Provide the (X, Y) coordinate of the cell's center where the given text is located.  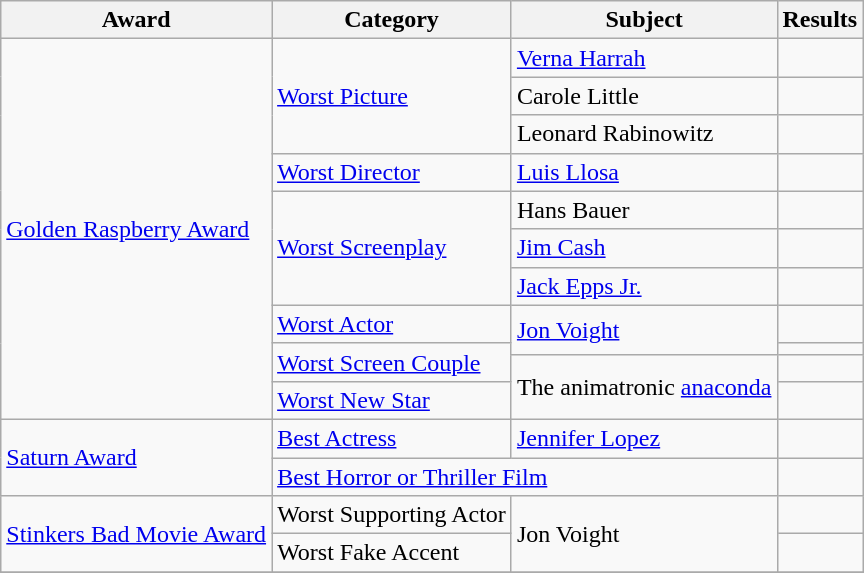
Saturn Award (136, 457)
Golden Raspberry Award (136, 230)
Category (392, 20)
Worst Director (392, 172)
Carole Little (644, 96)
Worst Screenplay (392, 248)
Best Actress (392, 438)
Hans Bauer (644, 210)
Worst New Star (392, 400)
Subject (644, 20)
Leonard Rabinowitz (644, 134)
Worst Actor (392, 324)
Best Horror or Thriller Film (524, 477)
Award (136, 20)
The animatronic anaconda (644, 386)
Worst Screen Couple (392, 362)
Stinkers Bad Movie Award (136, 534)
Jack Epps Jr. (644, 286)
Luis Llosa (644, 172)
Jim Cash (644, 248)
Worst Supporting Actor (392, 515)
Worst Fake Accent (392, 553)
Verna Harrah (644, 58)
Results (820, 20)
Worst Picture (392, 96)
Jennifer Lopez (644, 438)
